Capture the cell that displays the provided text and extract its [x, y] central coordinate. 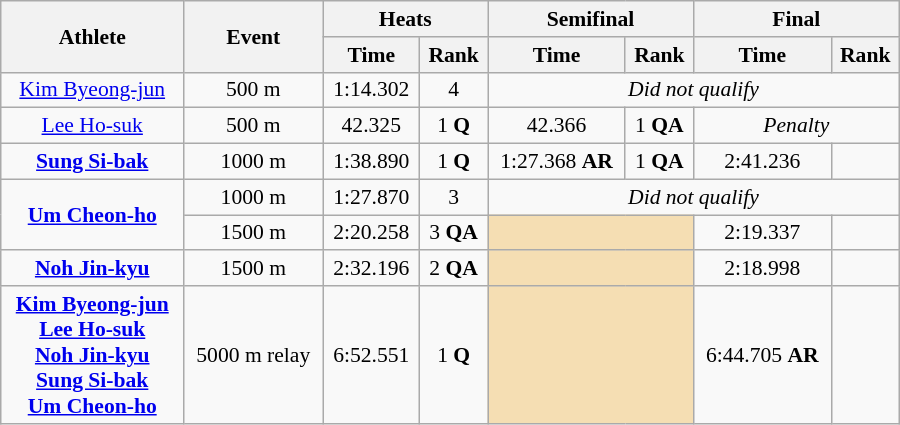
3 [454, 197]
6:52.551 [372, 355]
5000 m relay [254, 355]
2:32.196 [372, 269]
1:27.870 [372, 197]
6:44.705 AR [762, 355]
4 [454, 90]
Semifinal [591, 19]
Penalty [796, 126]
42.325 [372, 126]
2:19.337 [762, 233]
Um Cheon-ho [92, 214]
Event [254, 36]
Kim Byeong-jun [92, 90]
Lee Ho-suk [92, 126]
1:27.368 AR [557, 162]
42.366 [557, 126]
Athlete [92, 36]
Heats [406, 19]
Sung Si-bak [92, 162]
3 QA [454, 233]
2 QA [454, 269]
2:41.236 [762, 162]
1:14.302 [372, 90]
Noh Jin-kyu [92, 269]
Kim Byeong-jun Lee Ho-suk Noh Jin-kyu Sung Si-bak Um Cheon-ho [92, 355]
1:38.890 [372, 162]
2:18.998 [762, 269]
Final [796, 19]
2:20.258 [372, 233]
